Search for the cell housing the specified text and yield its [X, Y] center coordinate. 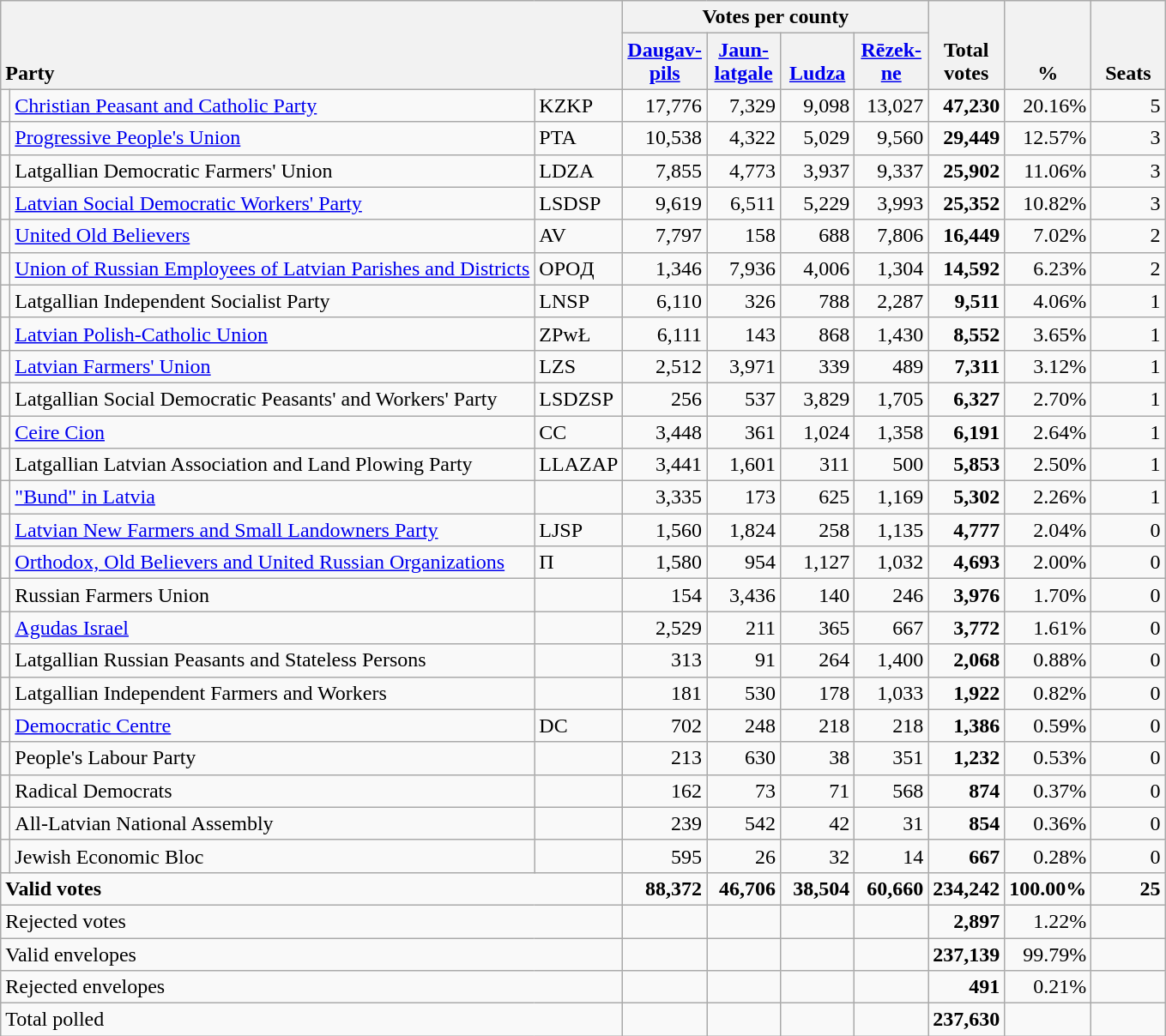
3.65% [1048, 334]
0.53% [1048, 758]
491 [966, 987]
13,027 [891, 105]
United Old Believers [273, 236]
246 [891, 595]
14 [891, 856]
Jaun- latgale [744, 62]
3,448 [665, 431]
25,902 [966, 171]
20.16% [1048, 105]
1,400 [891, 660]
788 [818, 301]
OPOД [578, 268]
Rejected envelopes [312, 987]
Progressive People's Union [273, 138]
158 [744, 236]
2,512 [665, 366]
Christian Peasant and Catholic Party [273, 105]
KZKP [578, 105]
99.79% [1048, 955]
1.22% [1048, 921]
702 [665, 726]
Total polled [312, 1020]
361 [744, 431]
181 [665, 693]
595 [665, 856]
1,169 [891, 497]
Latgallian Democratic Farmers' Union [273, 171]
568 [891, 791]
LSDSP [578, 203]
1,127 [818, 563]
Votes per county [776, 17]
Valid envelopes [312, 955]
351 [891, 758]
Party [312, 45]
LZS [578, 366]
1,560 [665, 530]
237,630 [966, 1020]
PTA [578, 138]
154 [665, 595]
CC [578, 431]
Total votes [966, 45]
2,529 [665, 628]
Valid votes [312, 888]
Latgallian Social Democratic Peasants' and Workers' Party [273, 399]
17,776 [665, 105]
854 [966, 823]
AV [578, 236]
29,449 [966, 138]
6,110 [665, 301]
0.37% [1048, 791]
7,936 [744, 268]
25,352 [966, 203]
31 [891, 823]
"Bund" in Latvia [273, 497]
3,829 [818, 399]
3,971 [744, 366]
5,853 [966, 465]
326 [744, 301]
46,706 [744, 888]
868 [818, 334]
91 [744, 660]
16,449 [966, 236]
71 [818, 791]
630 [744, 758]
1.61% [1048, 628]
73 [744, 791]
537 [744, 399]
2.64% [1048, 431]
489 [891, 366]
Orthodox, Old Believers and United Russian Organizations [273, 563]
7,797 [665, 236]
9,560 [891, 138]
530 [744, 693]
Democratic Centre [273, 726]
258 [818, 530]
Jewish Economic Bloc [273, 856]
3,937 [818, 171]
4,322 [744, 138]
Agudas Israel [273, 628]
3,335 [665, 497]
264 [818, 660]
9,511 [966, 301]
42 [818, 823]
LLAZAP [578, 465]
6.23% [1048, 268]
0.59% [1048, 726]
Union of Russian Employees of Latvian Parishes and Districts [273, 268]
ZPwŁ [578, 334]
2,287 [891, 301]
1,580 [665, 563]
143 [744, 334]
1,601 [744, 465]
3,993 [891, 203]
2.70% [1048, 399]
12.57% [1048, 138]
11.06% [1048, 171]
100.00% [1048, 888]
4,777 [966, 530]
1,304 [891, 268]
П [578, 563]
Rejected votes [312, 921]
7,311 [966, 366]
Latvian Social Democratic Workers' Party [273, 203]
874 [966, 791]
237,139 [966, 955]
Ceire Cion [273, 431]
339 [818, 366]
9,337 [891, 171]
4,773 [744, 171]
3.12% [1048, 366]
26 [744, 856]
32 [818, 856]
1,032 [891, 563]
Latvian New Farmers and Small Landowners Party [273, 530]
Latgallian Independent Socialist Party [273, 301]
Seats [1128, 45]
Latvian Farmers' Union [273, 366]
6,111 [665, 334]
4,693 [966, 563]
5,029 [818, 138]
234,242 [966, 888]
25 [1128, 888]
365 [818, 628]
248 [744, 726]
10.82% [1048, 203]
2.50% [1048, 465]
Radical Democrats [273, 791]
47,230 [966, 105]
0.36% [1048, 823]
9,619 [665, 203]
3,441 [665, 465]
688 [818, 236]
5,229 [818, 203]
311 [818, 465]
213 [665, 758]
38,504 [818, 888]
1,824 [744, 530]
Rēzek- ne [891, 62]
1,232 [966, 758]
6,511 [744, 203]
0.21% [1048, 987]
173 [744, 497]
4.06% [1048, 301]
1,430 [891, 334]
2.04% [1048, 530]
1,358 [891, 431]
DC [578, 726]
1,922 [966, 693]
7,806 [891, 236]
625 [818, 497]
500 [891, 465]
LDZA [578, 171]
Latvian Polish-Catholic Union [273, 334]
8,552 [966, 334]
38 [818, 758]
2.00% [1048, 563]
1,033 [891, 693]
1,705 [891, 399]
2,068 [966, 660]
3,976 [966, 595]
1.70% [1048, 595]
LJSP [578, 530]
0.82% [1048, 693]
178 [818, 693]
1,346 [665, 268]
211 [744, 628]
1,135 [891, 530]
162 [665, 791]
1,024 [818, 431]
5,302 [966, 497]
Ludza [818, 62]
10,538 [665, 138]
7.02% [1048, 236]
1,386 [966, 726]
14,592 [966, 268]
Russian Farmers Union [273, 595]
2.26% [1048, 497]
Latgallian Russian Peasants and Stateless Persons [273, 660]
954 [744, 563]
256 [665, 399]
All-Latvian National Assembly [273, 823]
2,897 [966, 921]
3,772 [966, 628]
Daugav- pils [665, 62]
0.28% [1048, 856]
LSDZSP [578, 399]
60,660 [891, 888]
Latgallian Independent Farmers and Workers [273, 693]
LNSP [578, 301]
% [1048, 45]
542 [744, 823]
6,327 [966, 399]
5 [1128, 105]
140 [818, 595]
239 [665, 823]
7,855 [665, 171]
People's Labour Party [273, 758]
0.88% [1048, 660]
313 [665, 660]
3,436 [744, 595]
9,098 [818, 105]
4,006 [818, 268]
88,372 [665, 888]
7,329 [744, 105]
Latgallian Latvian Association and Land Plowing Party [273, 465]
6,191 [966, 431]
